Detect which cell encompasses the target text, then output its [X, Y] center coordinate. 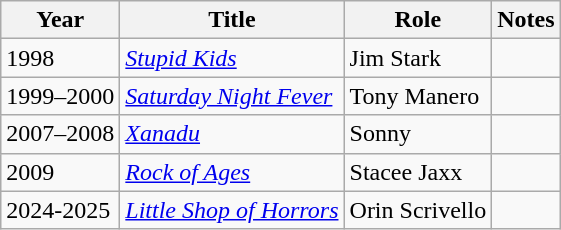
1999–2000 [60, 96]
Rock of Ages [232, 172]
Sonny [418, 134]
Xanadu [232, 134]
Title [232, 20]
1998 [60, 58]
Stacee Jaxx [418, 172]
Orin Scrivello [418, 210]
Saturday Night Fever [232, 96]
Stupid Kids [232, 58]
Jim Stark [418, 58]
Tony Manero [418, 96]
Notes [526, 20]
2024-2025 [60, 210]
Year [60, 20]
Role [418, 20]
2007–2008 [60, 134]
Little Shop of Horrors [232, 210]
2009 [60, 172]
